Identify which cell holds the provided text, then report its (x, y) central coordinate. 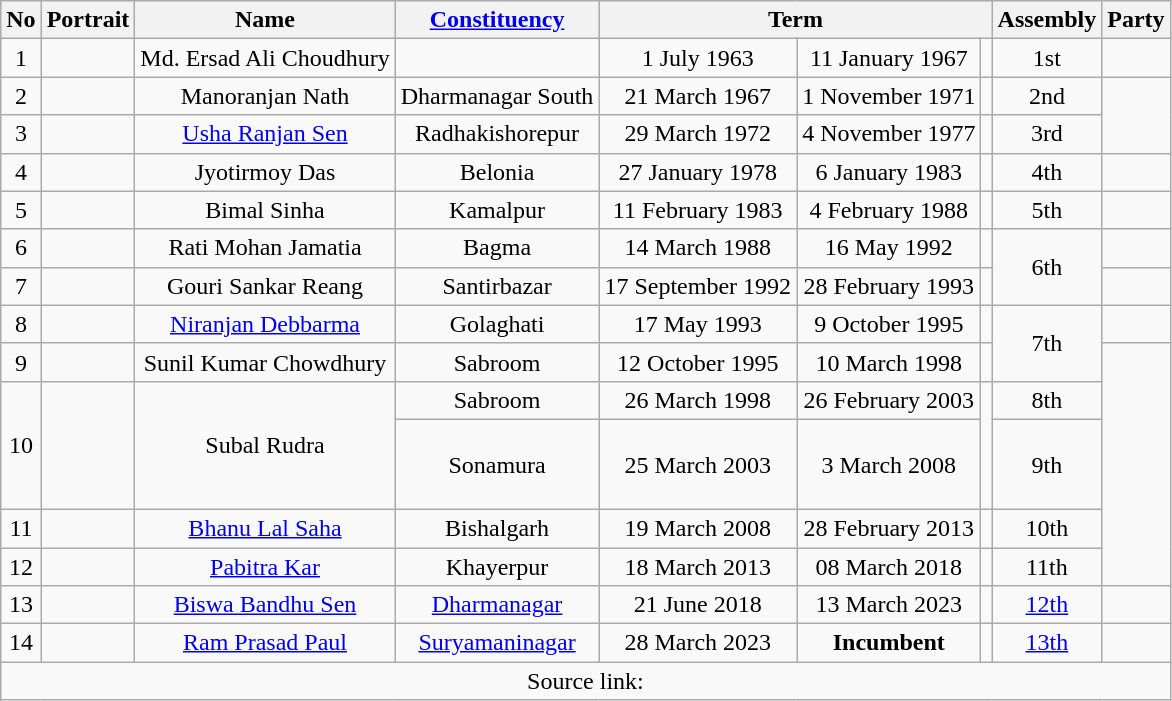
21 March 1967 (698, 96)
1 (21, 58)
Md. Ersad Ali Choudhury (265, 58)
19 March 2008 (698, 528)
6th (1047, 267)
13th (1047, 643)
9 October 1995 (889, 324)
11 January 1967 (889, 58)
Radhakishorepur (497, 134)
9 (21, 362)
Dharmanagar (497, 605)
21 June 2018 (698, 605)
6 January 1983 (889, 172)
7 (21, 286)
Khayerpur (497, 567)
Subal Rudra (265, 445)
14 March 1988 (698, 248)
11 February 1983 (698, 210)
5th (1047, 210)
1 November 1971 (889, 96)
12th (1047, 605)
Manoranjan Nath (265, 96)
12 (21, 567)
7th (1047, 343)
1st (1047, 58)
14 (21, 643)
Belonia (497, 172)
28 March 2023 (698, 643)
Gouri Sankar Reang (265, 286)
28 February 2013 (889, 528)
Sonamura (497, 464)
8th (1047, 400)
Name (265, 20)
9th (1047, 464)
No (21, 20)
4 (21, 172)
Usha Ranjan Sen (265, 134)
Bishalgarh (497, 528)
Portrait (88, 20)
Suryamaninagar (497, 643)
4th (1047, 172)
26 March 1998 (698, 400)
4 November 1977 (889, 134)
10 March 1998 (889, 362)
11 (21, 528)
29 March 1972 (698, 134)
Ram Prasad Paul (265, 643)
8 (21, 324)
08 March 2018 (889, 567)
Santirbazar (497, 286)
Golaghati (497, 324)
25 March 2003 (698, 464)
28 February 1993 (889, 286)
Assembly (1047, 20)
17 September 1992 (698, 286)
Sunil Kumar Chowdhury (265, 362)
Kamalpur (497, 210)
Incumbent (889, 643)
12 October 1995 (698, 362)
3 March 2008 (889, 464)
Pabitra Kar (265, 567)
Rati Mohan Jamatia (265, 248)
Dharmanagar South (497, 96)
Jyotirmoy Das (265, 172)
5 (21, 210)
16 May 1992 (889, 248)
3rd (1047, 134)
Constituency (497, 20)
Bhanu Lal Saha (265, 528)
13 March 2023 (889, 605)
Niranjan Debbarma (265, 324)
2nd (1047, 96)
Party (1136, 20)
18 March 2013 (698, 567)
27 January 1978 (698, 172)
Bimal Sinha (265, 210)
1 July 1963 (698, 58)
3 (21, 134)
26 February 2003 (889, 400)
Source link: (586, 681)
13 (21, 605)
10 (21, 445)
Term (796, 20)
17 May 1993 (698, 324)
4 February 1988 (889, 210)
Bagma (497, 248)
2 (21, 96)
6 (21, 248)
10th (1047, 528)
11th (1047, 567)
Biswa Bandhu Sen (265, 605)
